Find where the given text appears and provide that cell's center as (X, Y) coordinate. 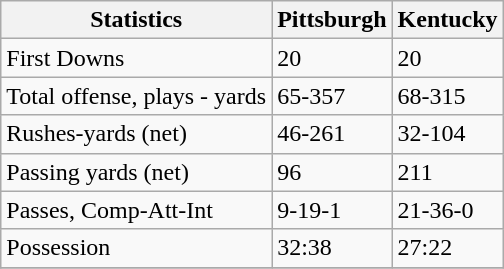
Pittsburgh (332, 20)
68-315 (448, 96)
Possession (136, 248)
Total offense, plays - yards (136, 96)
211 (448, 172)
21-36-0 (448, 210)
Statistics (136, 20)
Kentucky (448, 20)
32:38 (332, 248)
65-357 (332, 96)
Passing yards (net) (136, 172)
96 (332, 172)
27:22 (448, 248)
32-104 (448, 134)
Rushes-yards (net) (136, 134)
9-19-1 (332, 210)
First Downs (136, 58)
Passes, Comp-Att-Int (136, 210)
46-261 (332, 134)
